Scan for the cell matching the given text and deliver its [X, Y] coordinate at center. 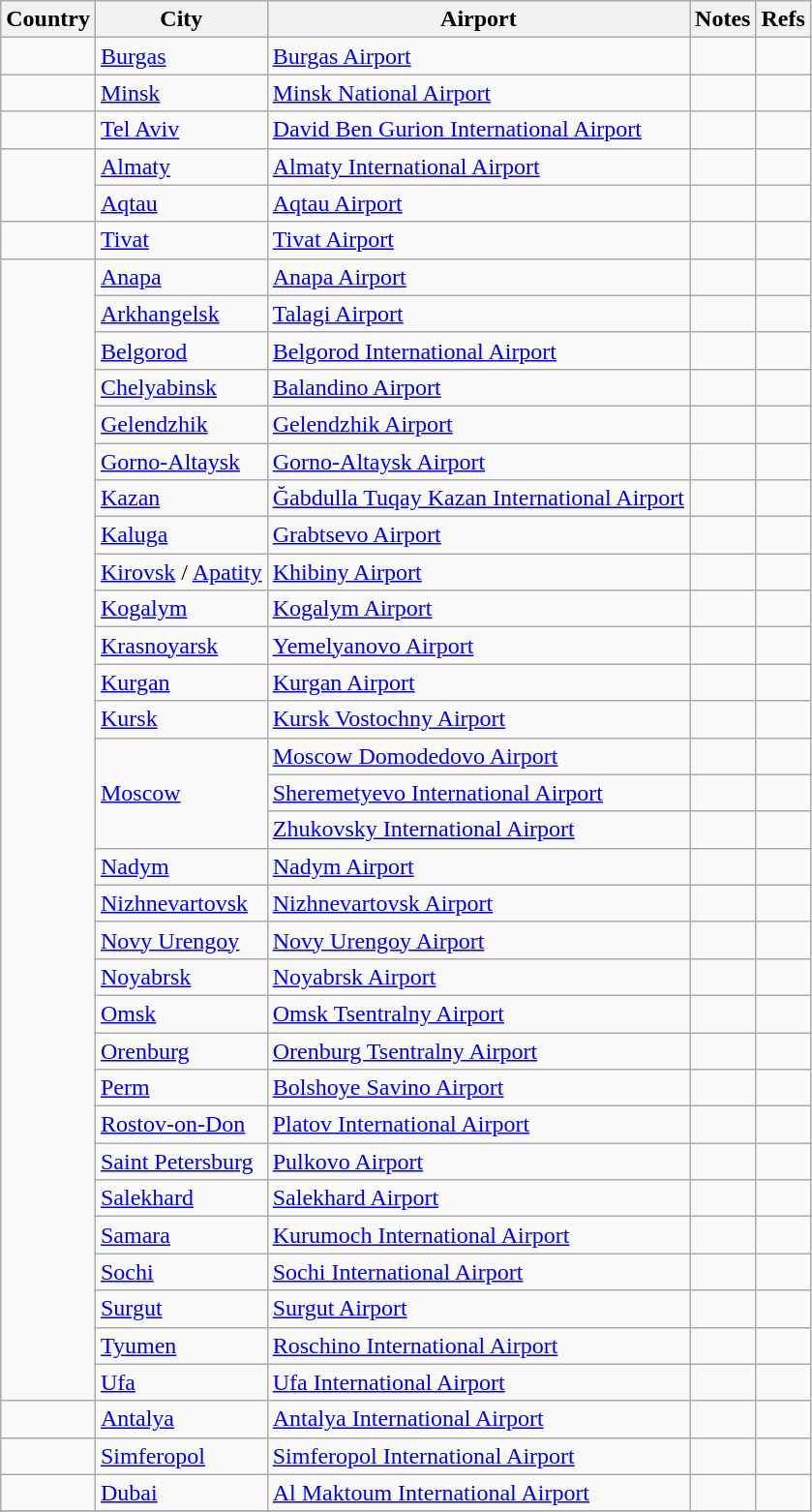
Almaty International Airport [478, 166]
Tivat [181, 240]
Belgorod International Airport [478, 350]
Noyabrsk [181, 977]
Orenburg [181, 1050]
Rostov-on-Don [181, 1125]
Tivat Airport [478, 240]
Kogalym [181, 609]
Kursk [181, 719]
Tel Aviv [181, 130]
Pulkovo Airport [478, 1162]
Anapa [181, 277]
Moscow [181, 793]
Salekhard [181, 1198]
Simferopol [181, 1456]
Sochi [181, 1272]
Nadym Airport [478, 866]
Kazan [181, 499]
Grabtsevo Airport [478, 535]
Simferopol International Airport [478, 1456]
Novy Urengoy [181, 940]
Kirovsk / Apatity [181, 572]
Roschino International Airport [478, 1346]
Belgorod [181, 350]
Tyumen [181, 1346]
Country [48, 19]
Krasnoyarsk [181, 646]
Talagi Airport [478, 314]
Khibiny Airport [478, 572]
Aqtau [181, 203]
Surgut [181, 1309]
Gorno-Altaysk Airport [478, 462]
Kogalym Airport [478, 609]
Moscow Domodedovo Airport [478, 756]
Omsk Tsentralny Airport [478, 1013]
Burgas [181, 56]
Salekhard Airport [478, 1198]
Nizhnevartovsk [181, 903]
Noyabrsk Airport [478, 977]
Sochi International Airport [478, 1272]
Balandino Airport [478, 387]
Bolshoye Savino Airport [478, 1088]
Dubai [181, 1493]
Refs [783, 19]
City [181, 19]
Omsk [181, 1013]
Nadym [181, 866]
Antalya International Airport [478, 1419]
Minsk National Airport [478, 93]
Gelendzhik Airport [478, 424]
Almaty [181, 166]
Al Maktoum International Airport [478, 1493]
Samara [181, 1235]
Platov International Airport [478, 1125]
Sheremetyevo International Airport [478, 793]
Antalya [181, 1419]
Gelendzhik [181, 424]
Saint Petersburg [181, 1162]
Orenburg Tsentralny Airport [478, 1050]
Gorno-Altaysk [181, 462]
Ufa [181, 1382]
Anapa Airport [478, 277]
Nizhnevartovsk Airport [478, 903]
Ğabdulla Tuqay Kazan International Airport [478, 499]
Arkhangelsk [181, 314]
Kursk Vostochny Airport [478, 719]
David Ben Gurion International Airport [478, 130]
Airport [478, 19]
Perm [181, 1088]
Kurumoch International Airport [478, 1235]
Ufa International Airport [478, 1382]
Chelyabinsk [181, 387]
Yemelyanovo Airport [478, 646]
Notes [723, 19]
Burgas Airport [478, 56]
Kurgan [181, 682]
Kaluga [181, 535]
Minsk [181, 93]
Novy Urengoy Airport [478, 940]
Aqtau Airport [478, 203]
Kurgan Airport [478, 682]
Surgut Airport [478, 1309]
Zhukovsky International Airport [478, 830]
